For the text-containing cell, return its midpoint in [x, y] coordinate format. 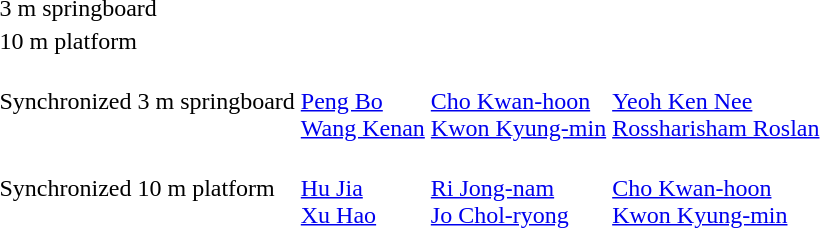
Cho Kwan-hoonKwon Kyung-min [518, 101]
Peng BoWang Kenan [362, 101]
